Provide the (x, y) coordinate of the cell's center where the given text is located.  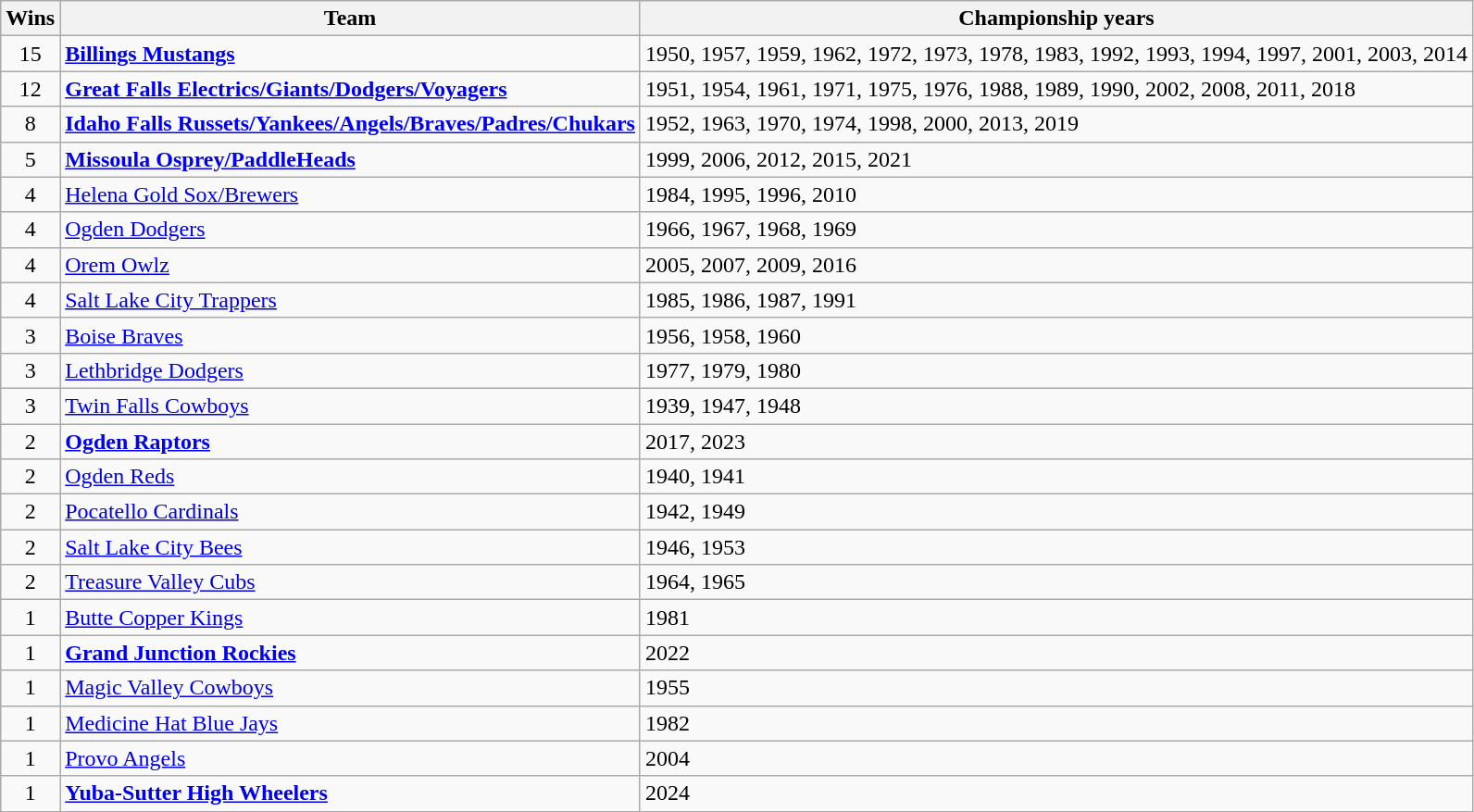
1982 (1056, 723)
Salt Lake City Bees (350, 547)
12 (31, 89)
5 (31, 159)
2024 (1056, 793)
Salt Lake City Trappers (350, 300)
Wins (31, 19)
Team (350, 19)
Missoula Osprey/PaddleHeads (350, 159)
Billings Mustangs (350, 54)
Butte Copper Kings (350, 618)
Helena Gold Sox/Brewers (350, 194)
Pocatello Cardinals (350, 512)
1952, 1963, 1970, 1974, 1998, 2000, 2013, 2019 (1056, 124)
Grand Junction Rockies (350, 653)
1977, 1979, 1980 (1056, 370)
1940, 1941 (1056, 477)
1955 (1056, 688)
Great Falls Electrics/Giants/Dodgers/Voyagers (350, 89)
1956, 1958, 1960 (1056, 335)
Medicine Hat Blue Jays (350, 723)
1950, 1957, 1959, 1962, 1972, 1973, 1978, 1983, 1992, 1993, 1994, 1997, 2001, 2003, 2014 (1056, 54)
2004 (1056, 758)
2022 (1056, 653)
Ogden Dodgers (350, 230)
15 (31, 54)
Provo Angels (350, 758)
Idaho Falls Russets/Yankees/Angels/Braves/Padres/Chukars (350, 124)
1964, 1965 (1056, 582)
Ogden Raptors (350, 442)
2005, 2007, 2009, 2016 (1056, 265)
1951, 1954, 1961, 1971, 1975, 1976, 1988, 1989, 1990, 2002, 2008, 2011, 2018 (1056, 89)
2017, 2023 (1056, 442)
1985, 1986, 1987, 1991 (1056, 300)
1942, 1949 (1056, 512)
Lethbridge Dodgers (350, 370)
1981 (1056, 618)
Yuba-Sutter High Wheelers (350, 793)
1984, 1995, 1996, 2010 (1056, 194)
Boise Braves (350, 335)
1966, 1967, 1968, 1969 (1056, 230)
8 (31, 124)
1939, 1947, 1948 (1056, 406)
Championship years (1056, 19)
Magic Valley Cowboys (350, 688)
Orem Owlz (350, 265)
Twin Falls Cowboys (350, 406)
Treasure Valley Cubs (350, 582)
1946, 1953 (1056, 547)
1999, 2006, 2012, 2015, 2021 (1056, 159)
Ogden Reds (350, 477)
